From the cell containing the given text, extract its center point as [X, Y] coordinate. 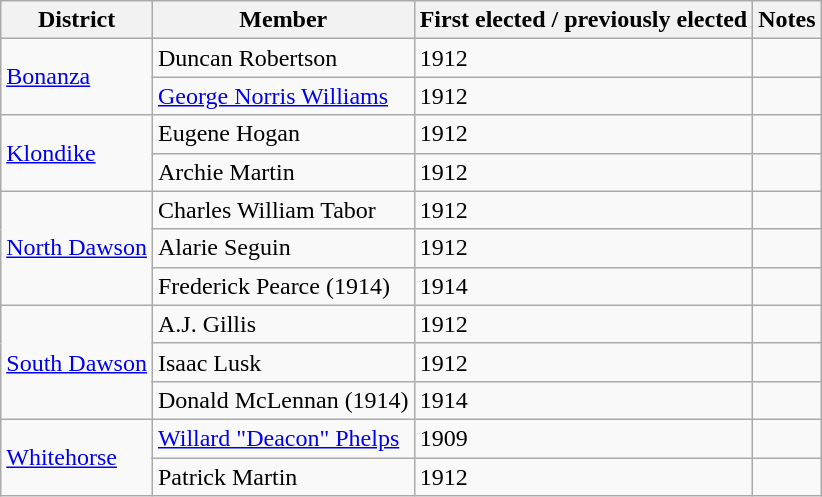
Whitehorse [77, 457]
1909 [584, 438]
Frederick Pearce (1914) [283, 286]
George Norris Williams [283, 96]
District [77, 20]
Alarie Seguin [283, 248]
Archie Martin [283, 172]
Notes [787, 20]
Patrick Martin [283, 477]
Duncan Robertson [283, 58]
Willard "Deacon" Phelps [283, 438]
Isaac Lusk [283, 362]
A.J. Gillis [283, 324]
Donald McLennan (1914) [283, 400]
South Dawson [77, 362]
Klondike [77, 153]
North Dawson [77, 248]
Bonanza [77, 77]
Eugene Hogan [283, 134]
Member [283, 20]
Charles William Tabor [283, 210]
First elected / previously elected [584, 20]
